Locate the cell with the specified text and output its [X, Y] center coordinate. 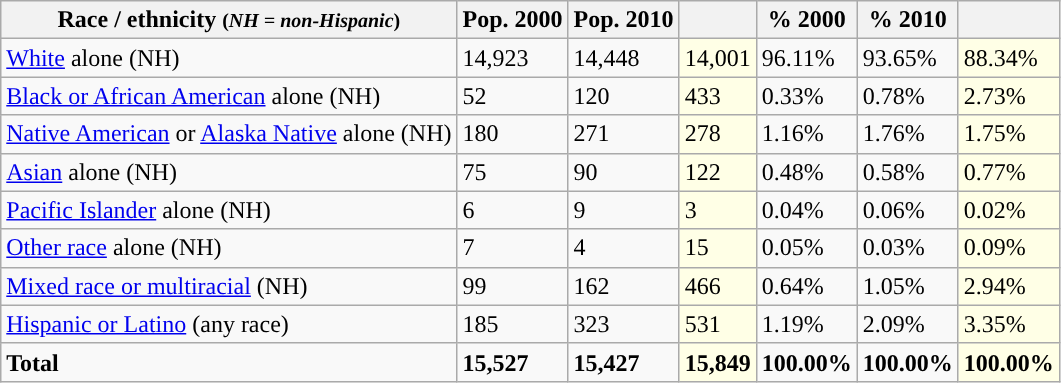
% 2010 [908, 20]
15,849 [718, 362]
Race / ethnicity (NH = non-Hispanic) [229, 20]
Hispanic or Latino (any race) [229, 324]
14,448 [624, 58]
0.64% [806, 286]
7 [512, 248]
Pop. 2010 [624, 20]
Native American or Alaska Native alone (NH) [229, 134]
271 [624, 134]
0.48% [806, 172]
531 [718, 324]
93.65% [908, 58]
% 2000 [806, 20]
75 [512, 172]
180 [512, 134]
278 [718, 134]
Other race alone (NH) [229, 248]
14,923 [512, 58]
0.04% [806, 210]
0.06% [908, 210]
0.78% [908, 96]
466 [718, 286]
White alone (NH) [229, 58]
1.76% [908, 134]
0.58% [908, 172]
15,527 [512, 362]
Pop. 2000 [512, 20]
Total [229, 362]
15,427 [624, 362]
0.09% [1008, 248]
15 [718, 248]
99 [512, 286]
433 [718, 96]
Mixed race or multiracial (NH) [229, 286]
2.94% [1008, 286]
0.02% [1008, 210]
52 [512, 96]
120 [624, 96]
0.03% [908, 248]
0.77% [1008, 172]
6 [512, 210]
3 [718, 210]
88.34% [1008, 58]
Asian alone (NH) [229, 172]
1.19% [806, 324]
2.09% [908, 324]
90 [624, 172]
9 [624, 210]
1.05% [908, 286]
3.35% [1008, 324]
2.73% [1008, 96]
Pacific Islander alone (NH) [229, 210]
0.05% [806, 248]
323 [624, 324]
162 [624, 286]
185 [512, 324]
96.11% [806, 58]
14,001 [718, 58]
1.16% [806, 134]
4 [624, 248]
122 [718, 172]
0.33% [806, 96]
1.75% [1008, 134]
Black or African American alone (NH) [229, 96]
